From the cell containing the given text, extract its center point as [X, Y] coordinate. 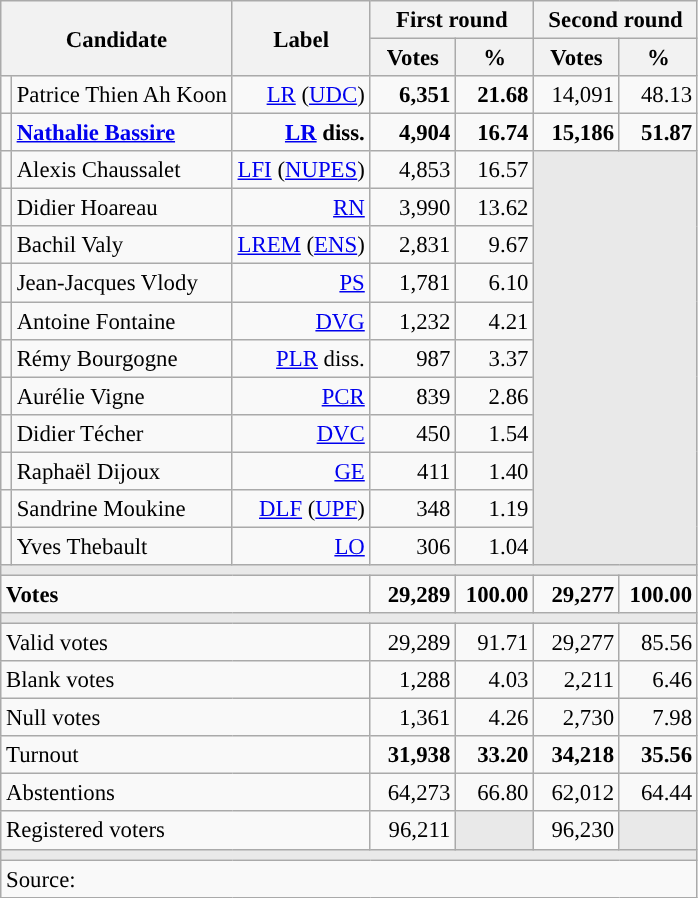
348 [413, 509]
15,186 [577, 133]
1.40 [495, 471]
LR diss. [301, 133]
7.98 [658, 718]
Turnout [186, 755]
Alexis Chaussalet [122, 170]
RN [301, 208]
Didier Hoareau [122, 208]
2,211 [577, 680]
6,351 [413, 95]
Second round [616, 20]
Source: [350, 879]
306 [413, 546]
34,218 [577, 755]
64.44 [658, 793]
9.67 [495, 245]
411 [413, 471]
LFI (NUPES) [301, 170]
Valid votes [186, 643]
1,781 [413, 283]
2,730 [577, 718]
PS [301, 283]
Null votes [186, 718]
3.37 [495, 358]
Nathalie Bassire [122, 133]
4,904 [413, 133]
96,230 [577, 831]
Registered voters [186, 831]
450 [413, 433]
4.21 [495, 321]
Label [301, 38]
Abstentions [186, 793]
64,273 [413, 793]
LO [301, 546]
4.26 [495, 718]
DVC [301, 433]
1,288 [413, 680]
PLR diss. [301, 358]
Candidate [116, 38]
13.62 [495, 208]
62,012 [577, 793]
Didier Técher [122, 433]
LREM (ENS) [301, 245]
Raphaël Dijoux [122, 471]
1,232 [413, 321]
2,831 [413, 245]
Patrice Thien Ah Koon [122, 95]
Blank votes [186, 680]
LR (UDC) [301, 95]
DLF (UPF) [301, 509]
Aurélie Vigne [122, 396]
GE [301, 471]
Rémy Bourgogne [122, 358]
14,091 [577, 95]
33.20 [495, 755]
35.56 [658, 755]
96,211 [413, 831]
Jean-Jacques Vlody [122, 283]
6.46 [658, 680]
987 [413, 358]
First round [452, 20]
Yves Thebault [122, 546]
Antoine Fontaine [122, 321]
16.57 [495, 170]
51.87 [658, 133]
66.80 [495, 793]
1.19 [495, 509]
1.54 [495, 433]
839 [413, 396]
1.04 [495, 546]
2.86 [495, 396]
31,938 [413, 755]
16.74 [495, 133]
6.10 [495, 283]
1,361 [413, 718]
48.13 [658, 95]
85.56 [658, 643]
DVG [301, 321]
3,990 [413, 208]
21.68 [495, 95]
Bachil Valy [122, 245]
91.71 [495, 643]
4,853 [413, 170]
Sandrine Moukine [122, 509]
PCR [301, 396]
4.03 [495, 680]
